Scan for the cell matching the given text and deliver its (X, Y) coordinate at center. 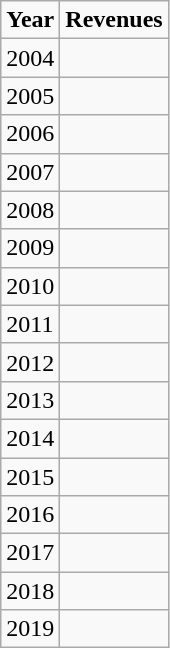
2008 (30, 210)
2015 (30, 477)
2016 (30, 515)
2012 (30, 362)
2011 (30, 324)
2010 (30, 286)
2006 (30, 134)
2007 (30, 172)
2018 (30, 591)
2004 (30, 58)
2017 (30, 553)
Year (30, 20)
2009 (30, 248)
Revenues (114, 20)
2013 (30, 400)
2019 (30, 629)
2005 (30, 96)
2014 (30, 438)
